Return (X, Y) of the center of cell containing provided text 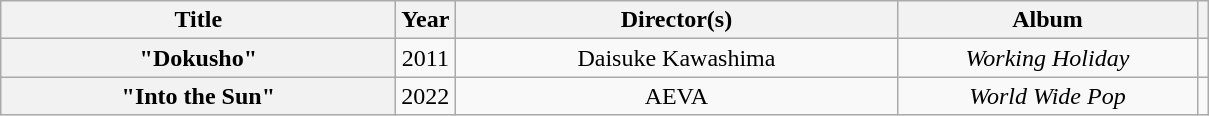
2022 (426, 96)
Working Holiday (1048, 58)
"Dokusho" (198, 58)
"Into the Sun" (198, 96)
Daisuke Kawashima (676, 58)
AEVA (676, 96)
Year (426, 20)
Title (198, 20)
Album (1048, 20)
2011 (426, 58)
Director(s) (676, 20)
World Wide Pop (1048, 96)
